From the cell containing the given text, extract its center point as (x, y) coordinate. 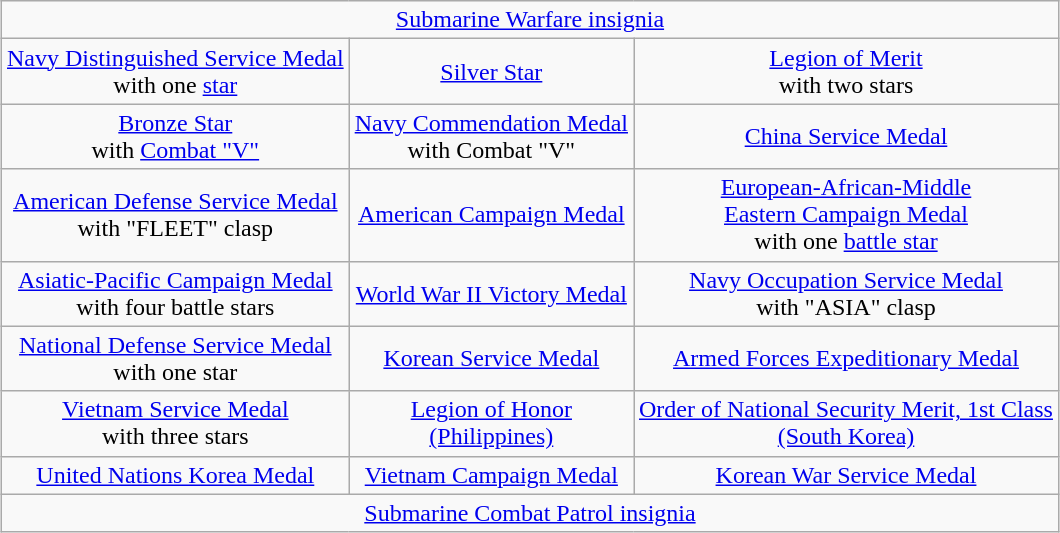
Order of National Security Merit, 1st Class(South Korea) (846, 424)
Korean Service Medal (491, 358)
Legion of Honor(Philippines) (491, 424)
Navy Distinguished Service Medal with one star (175, 72)
Asiatic-Pacific Campaign Medalwith four battle stars (175, 294)
Vietnam Service Medalwith three stars (175, 424)
Vietnam Campaign Medal (491, 475)
Legion of Meritwith two stars (846, 72)
Armed Forces Expeditionary Medal (846, 358)
Korean War Service Medal (846, 475)
Navy Occupation Service Medalwith "ASIA" clasp (846, 294)
Bronze Starwith Combat "V" (175, 136)
Submarine Combat Patrol insignia (530, 513)
National Defense Service Medalwith one star (175, 358)
American Defense Service Medalwith "FLEET" clasp (175, 215)
World War II Victory Medal (491, 294)
United Nations Korea Medal (175, 475)
Silver Star (491, 72)
American Campaign Medal (491, 215)
China Service Medal (846, 136)
Submarine Warfare insignia (530, 20)
Navy Commendation Medalwith Combat "V" (491, 136)
European-African-MiddleEastern Campaign Medalwith one battle star (846, 215)
